Return the [X, Y] coordinate for the center point of the cell that contains the specified text.  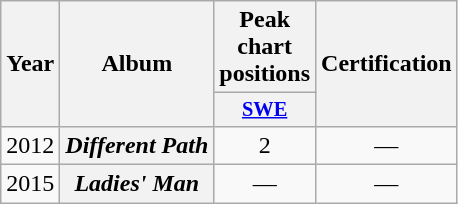
Album [137, 64]
Ladies' Man [137, 184]
Year [30, 64]
2012 [30, 145]
2 [265, 145]
2015 [30, 184]
SWE [265, 110]
Peak chart positions [265, 47]
Certification [387, 64]
Different Path [137, 145]
